Output the [x, y] coordinate of the center of the cell containing the given text.  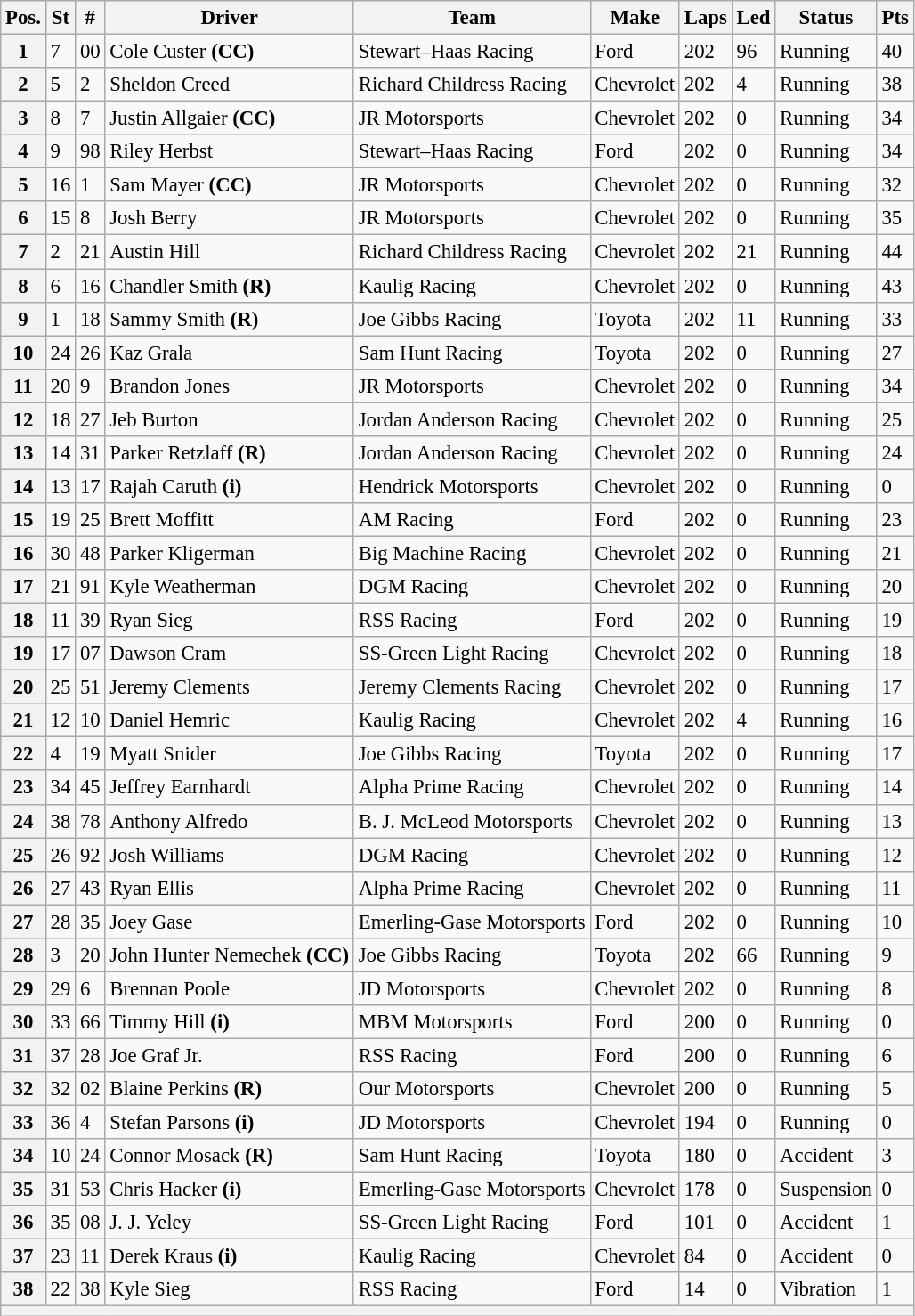
180 [705, 1156]
Make [635, 18]
Led [753, 18]
Blaine Perkins (R) [230, 1089]
Kaz Grala [230, 353]
Brandon Jones [230, 386]
Kyle Sieg [230, 1290]
Anthony Alfredo [230, 821]
Derek Kraus (i) [230, 1256]
Myatt Snider [230, 754]
Josh Berry [230, 218]
Kyle Weatherman [230, 587]
78 [91, 821]
45 [91, 788]
Rajah Caruth (i) [230, 486]
Jeb Burton [230, 419]
84 [705, 1256]
08 [91, 1223]
Joey Gase [230, 922]
101 [705, 1223]
Suspension [826, 1190]
92 [91, 855]
96 [753, 52]
Brennan Poole [230, 988]
Jeffrey Earnhardt [230, 788]
Cole Custer (CC) [230, 52]
Vibration [826, 1290]
48 [91, 553]
Connor Mosack (R) [230, 1156]
Joe Graf Jr. [230, 1055]
51 [91, 687]
00 [91, 52]
John Hunter Nemechek (CC) [230, 955]
Pts [895, 18]
Riley Herbst [230, 151]
Sam Mayer (CC) [230, 185]
Ryan Sieg [230, 621]
# [91, 18]
Sheldon Creed [230, 85]
Jeremy Clements Racing [472, 687]
J. J. Yeley [230, 1223]
Team [472, 18]
91 [91, 587]
53 [91, 1190]
40 [895, 52]
Daniel Hemric [230, 720]
Big Machine Racing [472, 553]
39 [91, 621]
98 [91, 151]
44 [895, 252]
Chris Hacker (i) [230, 1190]
Justin Allgaier (CC) [230, 118]
Status [826, 18]
Hendrick Motorsports [472, 486]
St [61, 18]
178 [705, 1190]
B. J. McLeod Motorsports [472, 821]
Our Motorsports [472, 1089]
Stefan Parsons (i) [230, 1123]
Parker Kligerman [230, 553]
Pos. [23, 18]
Ryan Ellis [230, 888]
194 [705, 1123]
Austin Hill [230, 252]
Dawson Cram [230, 654]
Timmy Hill (i) [230, 1022]
07 [91, 654]
Driver [230, 18]
02 [91, 1089]
AM Racing [472, 520]
Laps [705, 18]
Josh Williams [230, 855]
MBM Motorsports [472, 1022]
Chandler Smith (R) [230, 286]
Sammy Smith (R) [230, 319]
Jeremy Clements [230, 687]
Parker Retzlaff (R) [230, 453]
Brett Moffitt [230, 520]
